Pinpoint the cell where the given text exists, returning its [X, Y] midpoint coordinate. 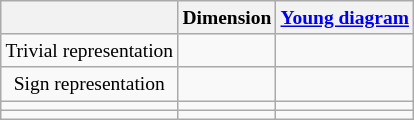
Young diagram [345, 18]
Sign representation [90, 84]
Trivial representation [90, 50]
Dimension [227, 18]
